Find where the given text appears and provide that cell's center as [x, y] coordinate. 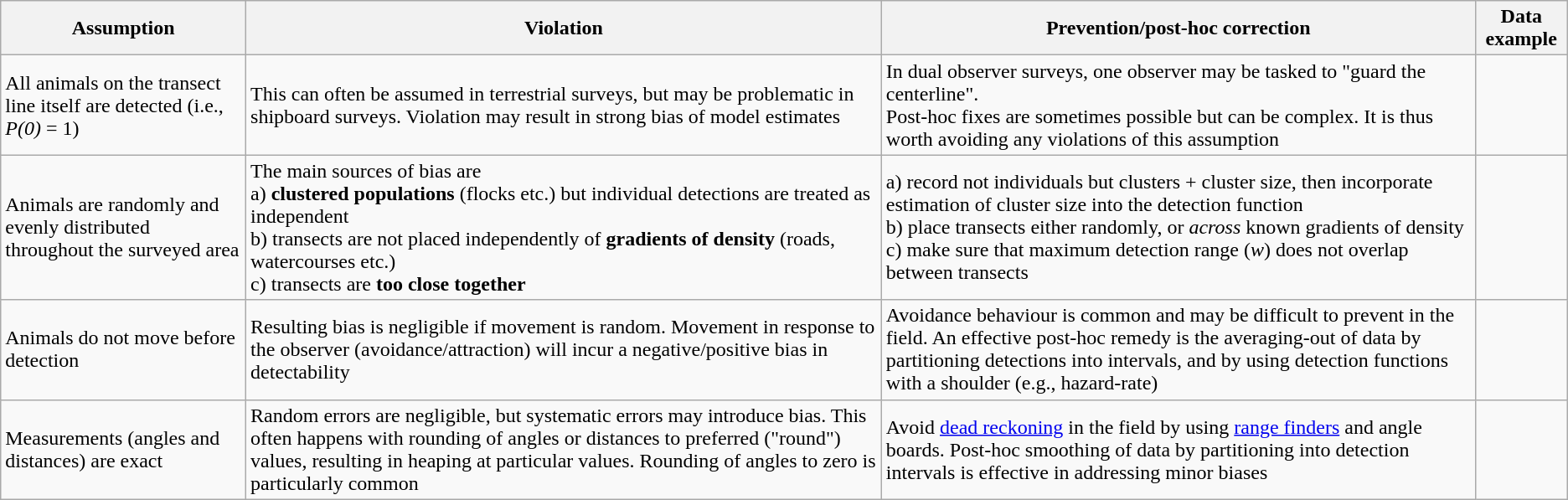
Animals do not move before detection [124, 350]
Prevention/post-hoc correction [1178, 28]
Measurements (angles and distances) are exact [124, 449]
This can often be assumed in terrestrial surveys, but may be problematic in shipboard surveys. Violation may result in strong bias of model estimates [565, 106]
Assumption [124, 28]
Data example [1521, 28]
All animals on the transect line itself are detected (i.e., P(0) = 1) [124, 106]
Violation [565, 28]
Animals are randomly and evenly distributed throughout the surveyed area [124, 228]
